From the cell containing the given text, extract its center point as (X, Y) coordinate. 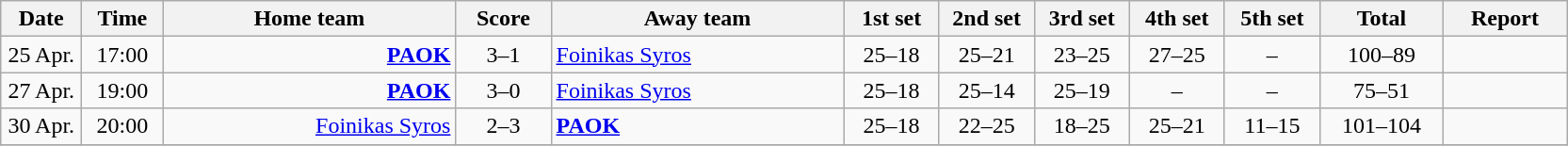
3–1 (503, 55)
Report (1505, 19)
Time (122, 19)
Home team (309, 19)
4th set (1177, 19)
25 Apr. (41, 55)
27 Αpr. (41, 90)
25–14 (987, 90)
3–0 (503, 90)
17:00 (122, 55)
75–51 (1381, 90)
5th set (1271, 19)
20:00 (122, 126)
Score (503, 19)
Date (41, 19)
1st set (891, 19)
Away team (697, 19)
25–19 (1081, 90)
101–104 (1381, 126)
11–15 (1271, 126)
19:00 (122, 90)
100–89 (1381, 55)
3rd set (1081, 19)
27–25 (1177, 55)
2–3 (503, 126)
18–25 (1081, 126)
22–25 (987, 126)
30 Apr. (41, 126)
Total (1381, 19)
2nd set (987, 19)
23–25 (1081, 55)
